From the cell containing the given text, extract its center point as (X, Y) coordinate. 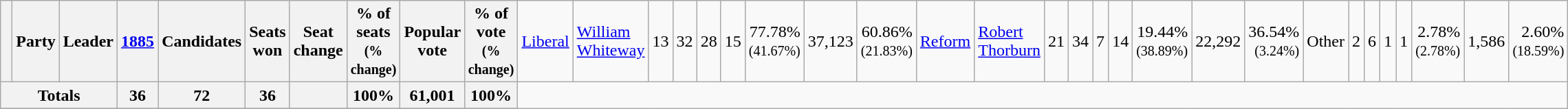
36.54%(3.24%) (1274, 41)
34 (1080, 41)
Liberal (545, 41)
6 (1373, 41)
2.78%(2.78%) (1438, 41)
2 (1356, 41)
Party (36, 41)
60.86%(21.83%) (886, 41)
% of seats(% change) (373, 41)
William Whiteway (611, 41)
28 (708, 41)
Totals (59, 95)
Seat change (318, 41)
Robert Thorburn (1010, 41)
77.78%(41.67%) (774, 41)
Popular vote (432, 41)
Leader (88, 41)
1,586 (1487, 41)
15 (733, 41)
72 (202, 95)
7 (1100, 41)
14 (1121, 41)
13 (660, 41)
Other (1326, 41)
32 (685, 41)
21 (1056, 41)
Reform (945, 41)
61,001 (432, 95)
37,123 (831, 41)
1885 (138, 41)
% of vote(% change) (491, 41)
Seats won (268, 41)
2.60%(18.59%) (1538, 41)
Candidates (202, 41)
19.44%(38.89%) (1162, 41)
22,292 (1219, 41)
